Scan for the cell matching the given text and deliver its [X, Y] coordinate at center. 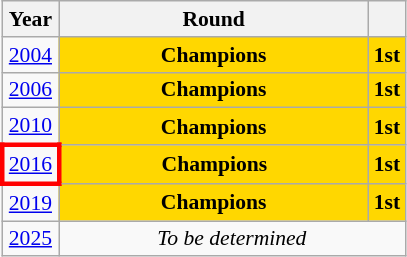
To be determined [232, 239]
2016 [30, 164]
2025 [30, 239]
2010 [30, 126]
2006 [30, 90]
Year [30, 19]
Round [214, 19]
2019 [30, 202]
2004 [30, 55]
